From the cell containing the given text, extract its center point as [x, y] coordinate. 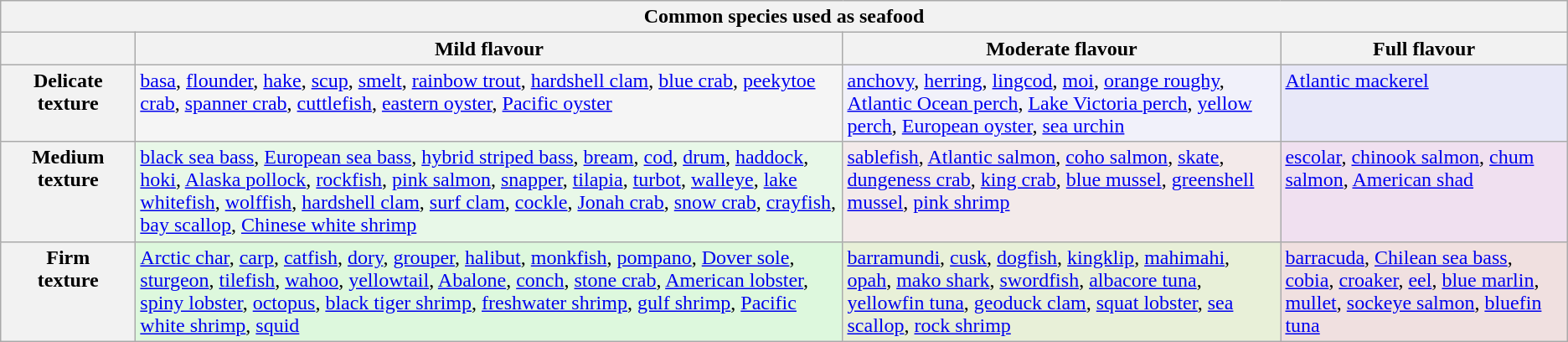
Mediumtexture [69, 191]
basa, flounder, hake, scup, smelt, rainbow trout, hardshell clam, blue crab, peekytoe crab, spanner crab, cuttlefish, eastern oyster, Pacific oyster [489, 103]
Common species used as seafood [784, 17]
Full flavour [1424, 49]
Mild flavour [489, 49]
Atlantic mackerel [1424, 103]
escolar, chinook salmon, chum salmon, American shad [1424, 191]
Delicatetexture [69, 103]
Firmtexture [69, 292]
Moderate flavour [1062, 49]
sablefish, Atlantic salmon, coho salmon, skate, dungeness crab, king crab, blue mussel, greenshell mussel, pink shrimp [1062, 191]
anchovy, herring, lingcod, moi, orange roughy, Atlantic Ocean perch, Lake Victoria perch, yellow perch, European oyster, sea urchin [1062, 103]
barracuda, Chilean sea bass, cobia, croaker, eel, blue marlin, mullet, sockeye salmon, bluefin tuna [1424, 292]
